Locate the cell with the specified text and output its (x, y) center coordinate. 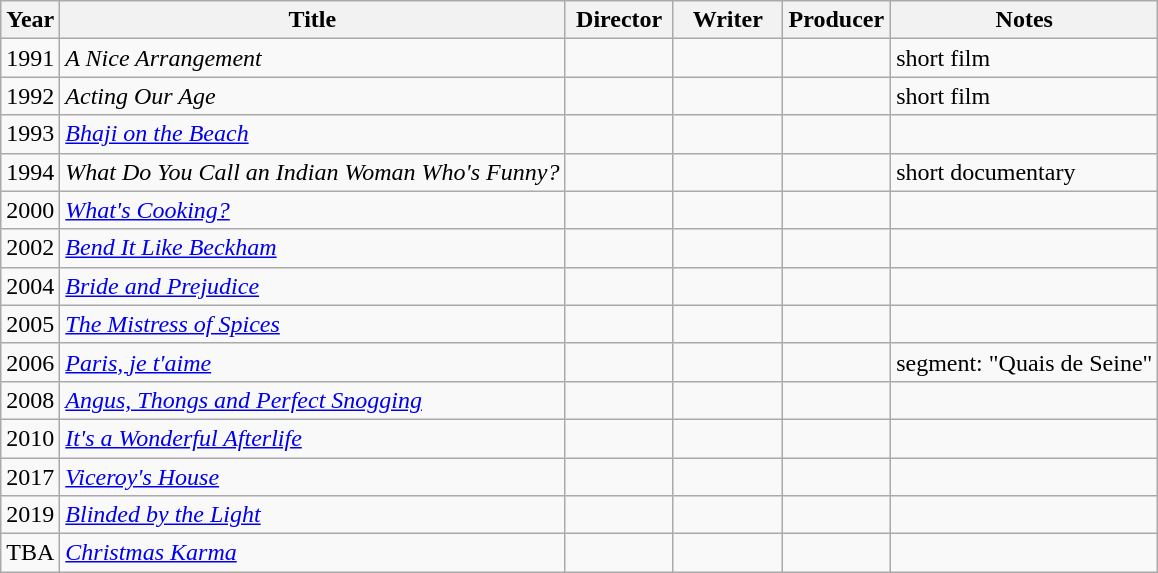
2004 (30, 286)
Title (312, 20)
Bride and Prejudice (312, 286)
2008 (30, 400)
Angus, Thongs and Perfect Snogging (312, 400)
1993 (30, 134)
2000 (30, 210)
The Mistress of Spices (312, 324)
Blinded by the Light (312, 515)
Bhaji on the Beach (312, 134)
Year (30, 20)
2002 (30, 248)
2005 (30, 324)
2017 (30, 477)
Writer (728, 20)
What Do You Call an Indian Woman Who's Funny? (312, 172)
1991 (30, 58)
short documentary (1024, 172)
2010 (30, 438)
2006 (30, 362)
What's Cooking? (312, 210)
1994 (30, 172)
It's a Wonderful Afterlife (312, 438)
Acting Our Age (312, 96)
1992 (30, 96)
Producer (836, 20)
segment: "Quais de Seine" (1024, 362)
Director (620, 20)
Bend It Like Beckham (312, 248)
TBA (30, 553)
Notes (1024, 20)
A Nice Arrangement (312, 58)
Christmas Karma (312, 553)
2019 (30, 515)
Viceroy's House (312, 477)
Paris, je t'aime (312, 362)
